Pinpoint the cell where the given text exists, returning its [x, y] midpoint coordinate. 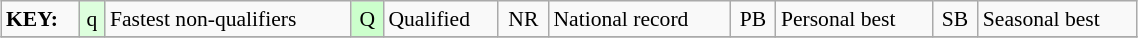
KEY: [40, 19]
Qualified [440, 19]
Fastest non-qualifiers [228, 19]
SB [955, 19]
Personal best [854, 19]
q [92, 19]
Q [367, 19]
NR [523, 19]
PB [753, 19]
Seasonal best [1058, 19]
National record [639, 19]
